Provide the (X, Y) coordinate of the cell's center where the given text is located.  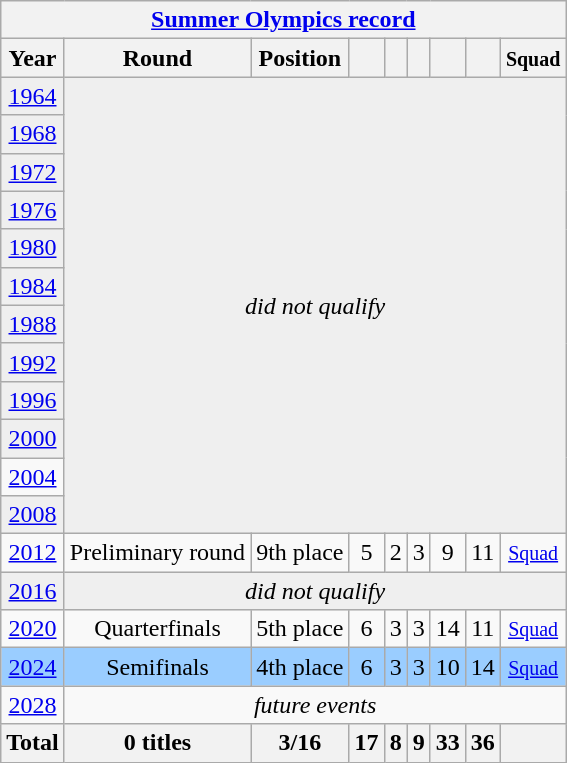
2016 (33, 591)
17 (366, 743)
Preliminary round (157, 553)
1988 (33, 324)
1976 (33, 210)
2020 (33, 629)
2024 (33, 667)
1992 (33, 362)
Year (33, 58)
10 (448, 667)
36 (482, 743)
1980 (33, 248)
2000 (33, 438)
3/16 (300, 743)
Quarterfinals (157, 629)
33 (448, 743)
4th place (300, 667)
0 titles (157, 743)
2004 (33, 477)
2028 (33, 705)
5th place (300, 629)
5 (366, 553)
9th place (300, 553)
Total (33, 743)
Position (300, 58)
Summer Olympics record (284, 20)
future events (315, 705)
1984 (33, 286)
1996 (33, 400)
8 (396, 743)
2 (396, 553)
1972 (33, 172)
1964 (33, 96)
2012 (33, 553)
1968 (33, 134)
2008 (33, 515)
Semifinals (157, 667)
Round (157, 58)
